Provide the [x, y] coordinate of the cell's center where the given text is located.  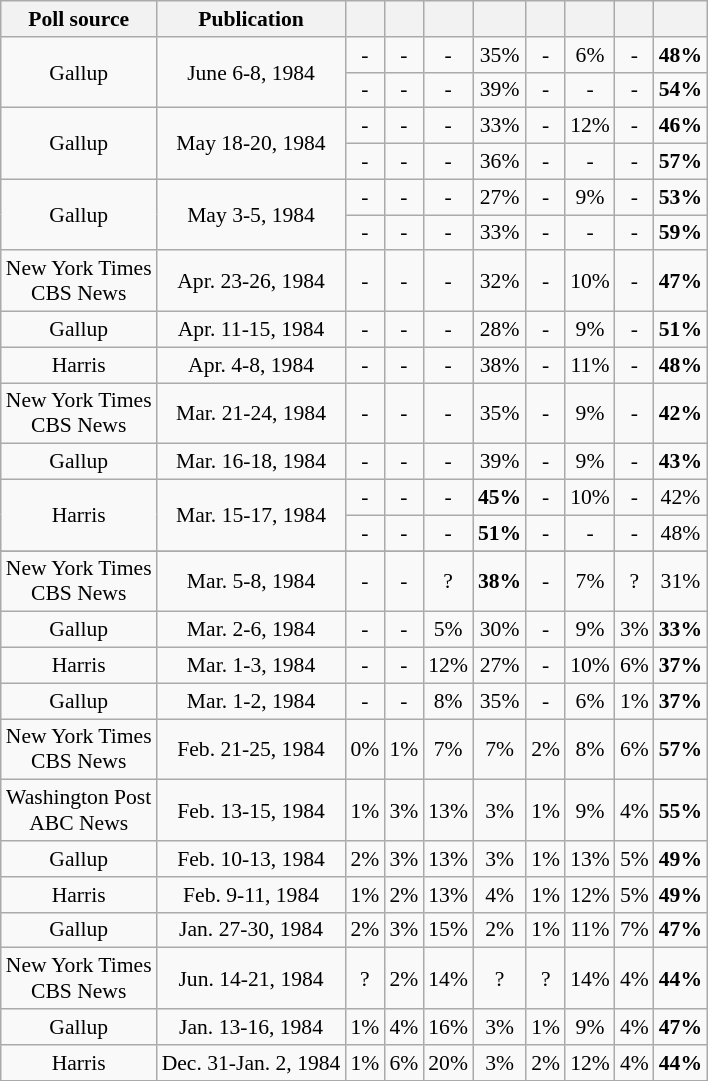
Publication [252, 19]
45% [500, 498]
Poll source [79, 19]
Mar. 2-6, 1984 [252, 630]
31% [680, 582]
46% [680, 126]
Mar. 1-3, 1984 [252, 666]
Jan. 27-30, 1984 [252, 930]
Washington PostABC News [79, 810]
Mar. 15-17, 1984 [252, 516]
53% [680, 197]
0% [364, 750]
36% [500, 162]
43% [680, 462]
June 6-8, 1984 [252, 72]
Jun. 14-21, 1984 [252, 978]
20% [448, 1063]
59% [680, 233]
Mar. 16-18, 1984 [252, 462]
55% [680, 810]
Feb. 9-11, 1984 [252, 895]
16% [448, 1027]
54% [680, 90]
Dec. 31-Jan. 2, 1984 [252, 1063]
30% [500, 630]
Mar. 5-8, 1984 [252, 582]
Feb. 10-13, 1984 [252, 859]
15% [448, 930]
Apr. 11-15, 1984 [252, 330]
32% [500, 282]
Mar. 21-24, 1984 [252, 414]
28% [500, 330]
Feb. 21-25, 1984 [252, 750]
Apr. 4-8, 1984 [252, 365]
Apr. 23-26, 1984 [252, 282]
Mar. 1-2, 1984 [252, 701]
May 18-20, 1984 [252, 144]
Jan. 13-16, 1984 [252, 1027]
Feb. 13-15, 1984 [252, 810]
May 3-5, 1984 [252, 214]
